Capture the cell that displays the provided text and extract its (X, Y) central coordinate. 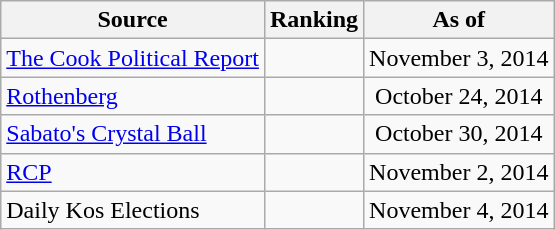
RCP (133, 172)
Sabato's Crystal Ball (133, 134)
November 2, 2014 (459, 172)
October 30, 2014 (459, 134)
As of (459, 20)
October 24, 2014 (459, 96)
November 4, 2014 (459, 210)
November 3, 2014 (459, 58)
The Cook Political Report (133, 58)
Ranking (314, 20)
Daily Kos Elections (133, 210)
Rothenberg (133, 96)
Source (133, 20)
